Scan for the cell matching the given text and deliver its [x, y] coordinate at center. 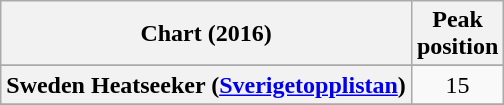
15 [457, 85]
Peakposition [457, 34]
Sweden Heatseeker (Sverigetopplistan) [206, 85]
Chart (2016) [206, 34]
